Return the [X, Y] coordinate for the center point of the cell that contains the specified text.  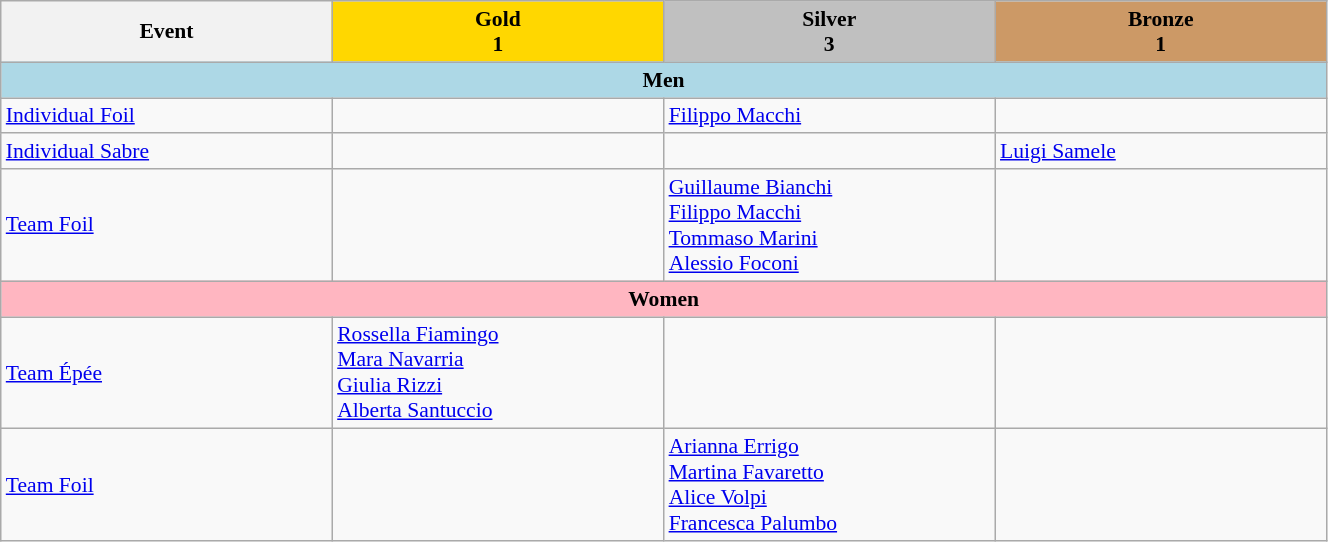
Filippo Macchi [830, 116]
Rossella FiamingoMara NavarriaGiulia RizziAlberta Santuccio [498, 373]
Bronze1 [1160, 32]
Guillaume BianchiFilippo MacchiTommaso MariniAlessio Foconi [830, 225]
Luigi Samele [1160, 152]
Silver3 [830, 32]
Event [166, 32]
Team Épée [166, 373]
Individual Foil [166, 116]
Arianna ErrigoMartina FavarettoAlice VolpiFrancesca Palumbo [830, 485]
Individual Sabre [166, 152]
Men [664, 80]
Women [664, 299]
Gold1 [498, 32]
